Return the [X, Y] coordinate for the center point of the cell that contains the specified text.  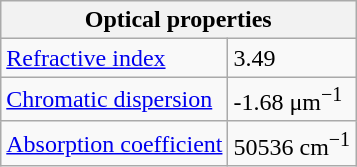
Optical properties [178, 20]
Chromatic dispersion [114, 100]
Refractive index [114, 58]
-1.68 μm−1 [292, 100]
50536 cm−1 [292, 144]
3.49 [292, 58]
Absorption coefficient [114, 144]
